Provide the (X, Y) coordinate of the cell's center where the given text is located.  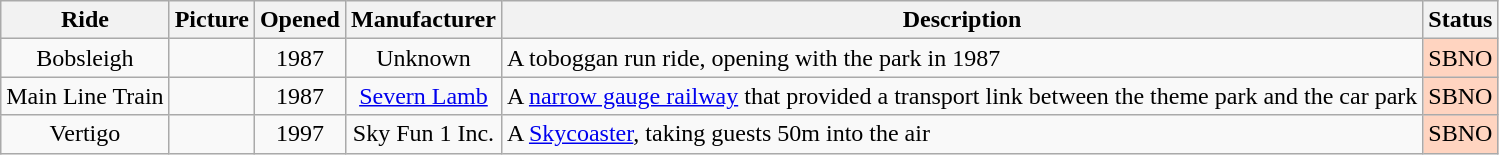
1997 (300, 134)
A narrow gauge railway that provided a transport link between the theme park and the car park (962, 96)
Manufacturer (423, 20)
Description (962, 20)
Vertigo (85, 134)
Unknown (423, 58)
Opened (300, 20)
Main Line Train (85, 96)
Bobsleigh (85, 58)
A toboggan run ride, opening with the park in 1987 (962, 58)
A Skycoaster, taking guests 50m into the air (962, 134)
Picture (212, 20)
Status (1460, 20)
Ride (85, 20)
Severn Lamb (423, 96)
Sky Fun 1 Inc. (423, 134)
